Determine the [X, Y] coordinate at the center of the cell enclosing the given text.  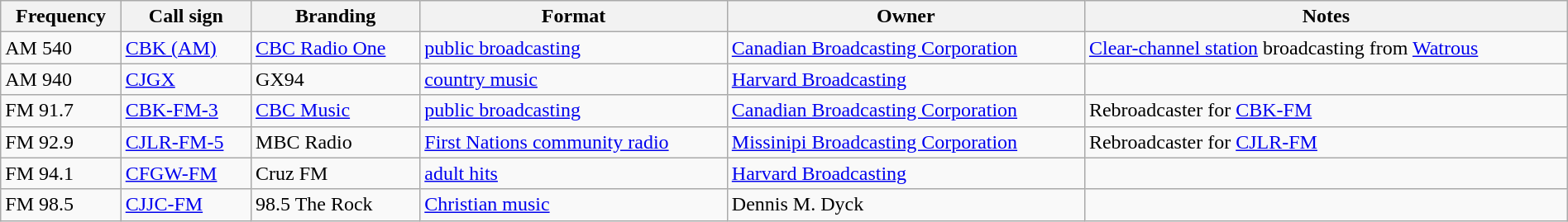
Frequency [61, 17]
CJJC-FM [185, 205]
Call sign [185, 17]
AM 540 [61, 48]
Branding [336, 17]
CJGX [185, 79]
CFGW-FM [185, 173]
CJLR-FM-5 [185, 142]
Rebroadcaster for CJLR-FM [1326, 142]
FM 92.9 [61, 142]
CBK (AM) [185, 48]
98.5 The Rock [336, 205]
FM 98.5 [61, 205]
Missinipi Broadcasting Corporation [906, 142]
GX94 [336, 79]
Christian music [574, 205]
CBK-FM-3 [185, 111]
FM 91.7 [61, 111]
adult hits [574, 173]
Format [574, 17]
MBC Radio [336, 142]
FM 94.1 [61, 173]
Rebroadcaster for CBK-FM [1326, 111]
Notes [1326, 17]
AM 940 [61, 79]
Owner [906, 17]
Dennis M. Dyck [906, 205]
First Nations community radio [574, 142]
CBC Music [336, 111]
CBC Radio One [336, 48]
country music [574, 79]
Cruz FM [336, 173]
Clear-channel station broadcasting from Watrous [1326, 48]
